Scan for the cell matching the given text and deliver its (X, Y) coordinate at center. 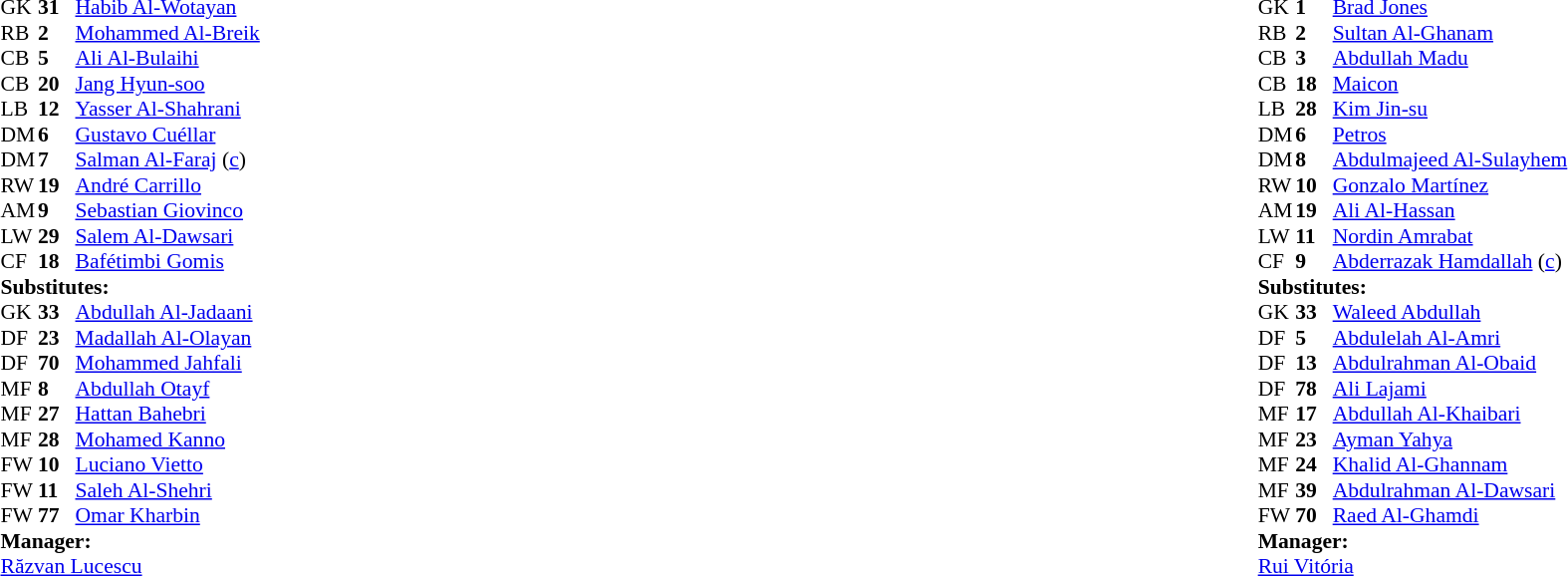
Abdullah Al-Khaibari (1450, 414)
Maicon (1450, 84)
Sebastian Giovinco (167, 210)
Salman Al-Faraj (c) (167, 160)
Abderrazak Hamdallah (c) (1450, 262)
Abdulmajeed Al-Sulayhem (1450, 160)
77 (57, 515)
Abdulrahman Al-Obaid (1450, 364)
Sultan Al-Ghanam (1450, 33)
7 (57, 160)
Petros (1450, 135)
Abdulelah Al-Amri (1450, 338)
André Carrillo (167, 185)
Kim Jin-su (1450, 109)
Raed Al-Ghamdi (1450, 515)
Abdulrahman Al-Dawsari (1450, 490)
Mohammed Al-Breik (167, 33)
Khalid Al-Ghannam (1450, 465)
17 (1314, 414)
Ali Al-Bulaihi (167, 59)
Nordin Amrabat (1450, 236)
Abdullah Al-Jadaani (167, 312)
Abdullah Otayf (167, 389)
Waleed Abdullah (1450, 312)
27 (57, 414)
Bafétimbi Gomis (167, 262)
Ali Lajami (1450, 389)
Madallah Al-Olayan (167, 338)
Saleh Al-Shehri (167, 490)
Mohamed Kanno (167, 439)
Ayman Yahya (1450, 439)
3 (1314, 59)
Omar Kharbin (167, 515)
Mohammed Jahfali (167, 364)
78 (1314, 389)
Hattan Bahebri (167, 414)
13 (1314, 364)
Jang Hyun-soo (167, 84)
Luciano Vietto (167, 465)
39 (1314, 490)
Ali Al-Hassan (1450, 210)
Yasser Al-Shahrani (167, 109)
Abdullah Madu (1450, 59)
Salem Al-Dawsari (167, 236)
24 (1314, 465)
Gonzalo Martínez (1450, 185)
12 (57, 109)
29 (57, 236)
20 (57, 84)
Gustavo Cuéllar (167, 135)
